Identify which cell holds the provided text, then report its (X, Y) central coordinate. 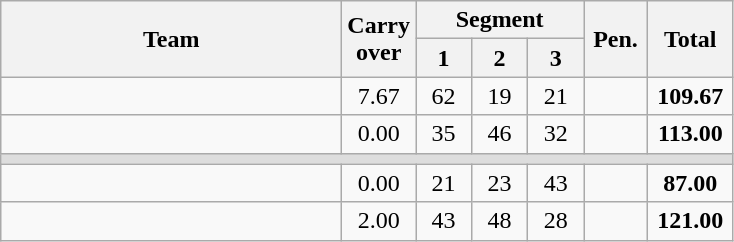
1 (444, 58)
87.00 (690, 183)
Segment (500, 20)
Team (172, 39)
3 (556, 58)
121.00 (690, 221)
109.67 (690, 96)
7.67 (379, 96)
32 (556, 134)
2.00 (379, 221)
35 (444, 134)
Total (690, 39)
46 (500, 134)
19 (500, 96)
48 (500, 221)
23 (500, 183)
62 (444, 96)
2 (500, 58)
Pen. (616, 39)
113.00 (690, 134)
28 (556, 221)
Carry over (379, 39)
